Pinpoint the cell where the given text exists, returning its [X, Y] midpoint coordinate. 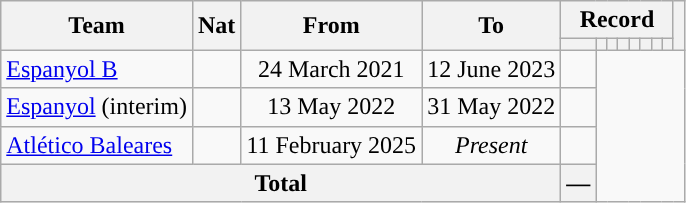
Espanyol B [97, 69]
Total [281, 183]
Team [97, 26]
24 March 2021 [332, 69]
To [492, 26]
Present [492, 145]
Atlético Baleares [97, 145]
31 May 2022 [492, 107]
12 June 2023 [492, 69]
— [578, 183]
11 February 2025 [332, 145]
13 May 2022 [332, 107]
Nat [216, 26]
Record [617, 20]
From [332, 26]
Espanyol (interim) [97, 107]
